Provide the [x, y] coordinate of the cell's center where the given text is located.  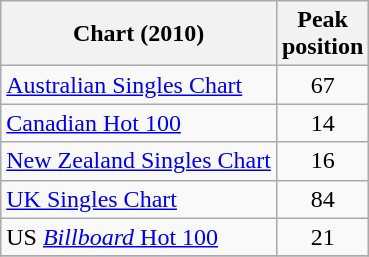
21 [322, 237]
Canadian Hot 100 [139, 123]
US Billboard Hot 100 [139, 237]
Peakposition [322, 34]
UK Singles Chart [139, 199]
14 [322, 123]
16 [322, 161]
New Zealand Singles Chart [139, 161]
84 [322, 199]
67 [322, 85]
Australian Singles Chart [139, 85]
Chart (2010) [139, 34]
